Capture the cell that displays the provided text and extract its (x, y) central coordinate. 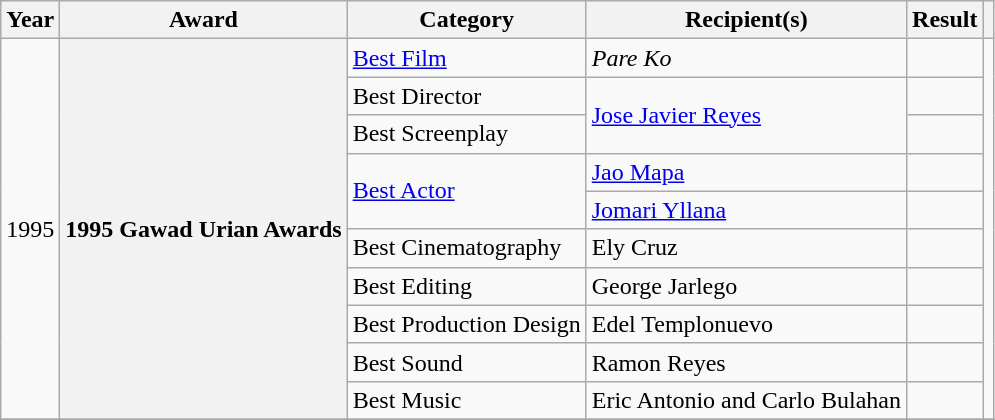
Jao Mapa (746, 172)
Ramon Reyes (746, 362)
1995 (30, 230)
Jose Javier Reyes (746, 115)
Best Actor (466, 191)
Jomari Yllana (746, 210)
Best Director (466, 96)
Best Film (466, 58)
Best Cinematography (466, 248)
1995 Gawad Urian Awards (204, 230)
George Jarlego (746, 286)
Edel Templonuevo (746, 324)
Year (30, 20)
Best Music (466, 400)
Best Sound (466, 362)
Best Editing (466, 286)
Recipient(s) (746, 20)
Award (204, 20)
Category (466, 20)
Ely Cruz (746, 248)
Best Production Design (466, 324)
Best Screenplay (466, 134)
Result (945, 20)
Eric Antonio and Carlo Bulahan (746, 400)
Pare Ko (746, 58)
